Identify which cell holds the provided text, then report its [x, y] central coordinate. 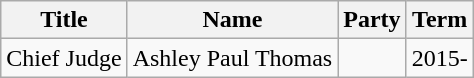
2015- [440, 58]
Chief Judge [64, 58]
Ashley Paul Thomas [232, 58]
Title [64, 20]
Party [372, 20]
Term [440, 20]
Name [232, 20]
